Extract the [x, y] coordinate from the center of the cell holding the provided text.  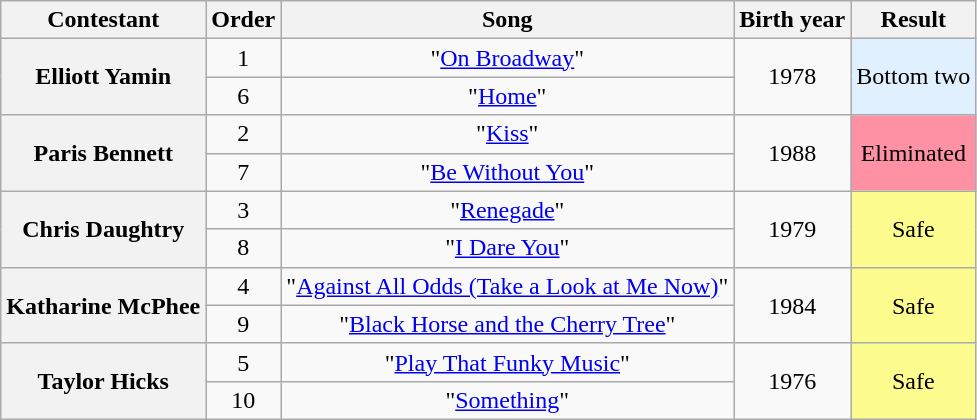
7 [244, 172]
5 [244, 362]
4 [244, 286]
Birth year [792, 20]
Song [508, 20]
"Something" [508, 400]
Elliott Yamin [104, 77]
3 [244, 210]
"Home" [508, 96]
9 [244, 324]
Katharine McPhee [104, 305]
Taylor Hicks [104, 381]
10 [244, 400]
"I Dare You" [508, 248]
Order [244, 20]
"On Broadway" [508, 58]
Bottom two [914, 77]
Contestant [104, 20]
1976 [792, 381]
2 [244, 134]
1984 [792, 305]
"Black Horse and the Cherry Tree" [508, 324]
Chris Daughtry [104, 229]
1 [244, 58]
"Play That Funky Music" [508, 362]
Eliminated [914, 153]
1988 [792, 153]
1978 [792, 77]
Paris Bennett [104, 153]
1979 [792, 229]
"Renegade" [508, 210]
8 [244, 248]
"Kiss" [508, 134]
"Against All Odds (Take a Look at Me Now)" [508, 286]
Result [914, 20]
6 [244, 96]
"Be Without You" [508, 172]
